Scan for the cell matching the given text and deliver its (x, y) coordinate at center. 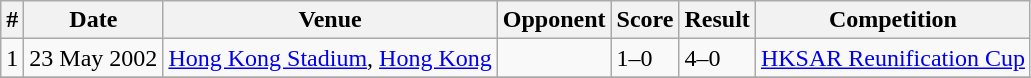
HKSAR Reunification Cup (892, 58)
Hong Kong Stadium, Hong Kong (330, 58)
1–0 (645, 58)
Score (645, 20)
Date (94, 20)
Result (717, 20)
1 (12, 58)
Opponent (554, 20)
4–0 (717, 58)
Venue (330, 20)
23 May 2002 (94, 58)
# (12, 20)
Competition (892, 20)
